For the text-containing cell, return its midpoint in (x, y) coordinate format. 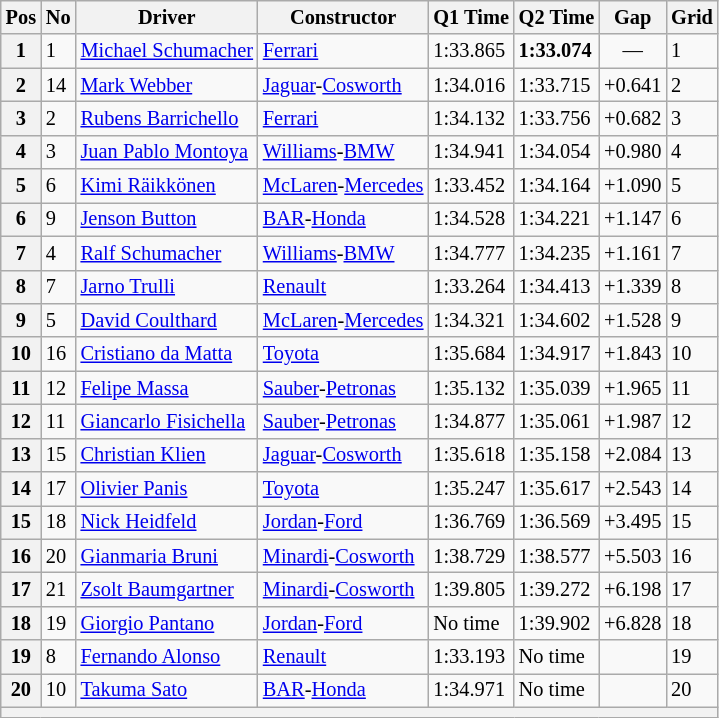
+6.198 (632, 589)
+1.987 (632, 421)
+1.090 (632, 186)
Gianmaria Bruni (167, 556)
Michael Schumacher (167, 51)
+2.543 (632, 489)
Zsolt Baumgartner (167, 589)
+3.495 (632, 522)
Olivier Panis (167, 489)
1:34.917 (556, 354)
+6.828 (632, 623)
Pos (21, 17)
1:34.602 (556, 320)
1:35.158 (556, 455)
Constructor (343, 17)
1:34.528 (470, 219)
21 (58, 589)
1:33.756 (556, 118)
1:33.193 (470, 657)
1:35.617 (556, 489)
1:34.777 (470, 253)
1:34.941 (470, 152)
1:34.164 (556, 186)
1:35.618 (470, 455)
1:35.061 (556, 421)
1:35.132 (470, 388)
1:38.729 (470, 556)
Grid (692, 17)
+0.682 (632, 118)
Driver (167, 17)
Juan Pablo Montoya (167, 152)
Rubens Barrichello (167, 118)
Jenson Button (167, 219)
Kimi Räikkönen (167, 186)
+1.147 (632, 219)
1:34.221 (556, 219)
Giancarlo Fisichella (167, 421)
1:33.715 (556, 85)
1:34.132 (470, 118)
+0.641 (632, 85)
1:36.569 (556, 522)
Ralf Schumacher (167, 253)
1:38.577 (556, 556)
1:34.235 (556, 253)
Felipe Massa (167, 388)
Giorgio Pantano (167, 623)
+1.843 (632, 354)
David Coulthard (167, 320)
+2.084 (632, 455)
1:34.016 (470, 85)
Mark Webber (167, 85)
1:35.039 (556, 388)
Takuma Sato (167, 690)
+0.980 (632, 152)
1:35.684 (470, 354)
Q1 Time (470, 17)
1:34.971 (470, 690)
1:33.264 (470, 287)
+5.503 (632, 556)
1:34.413 (556, 287)
Nick Heidfeld (167, 522)
1:33.865 (470, 51)
Q2 Time (556, 17)
— (632, 51)
1:39.805 (470, 589)
Gap (632, 17)
1:34.877 (470, 421)
+1.528 (632, 320)
+1.339 (632, 287)
Fernando Alonso (167, 657)
+1.965 (632, 388)
Cristiano da Matta (167, 354)
1:33.074 (556, 51)
1:35.247 (470, 489)
1:39.902 (556, 623)
1:33.452 (470, 186)
Christian Klien (167, 455)
+1.161 (632, 253)
1:36.769 (470, 522)
1:34.321 (470, 320)
1:39.272 (556, 589)
1:34.054 (556, 152)
Jarno Trulli (167, 287)
No (58, 17)
